Return [X, Y] of the center of cell containing provided text 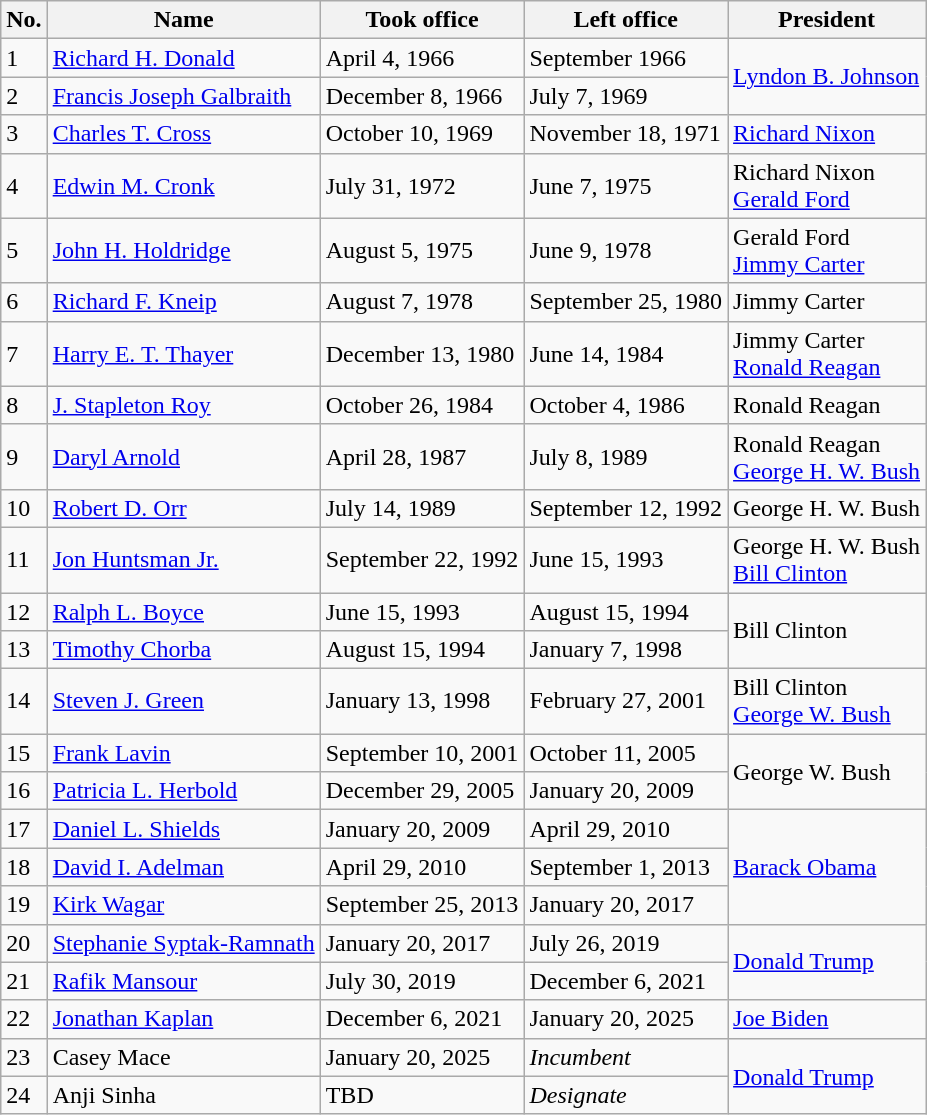
18 [24, 867]
September 25, 1980 [626, 302]
6 [24, 302]
24 [24, 1095]
Casey Mace [184, 1057]
Ronald Reagan [827, 405]
21 [24, 981]
Gerald FordJimmy Carter [827, 250]
5 [24, 250]
Jon Huntsman Jr. [184, 560]
8 [24, 405]
Francis Joseph Galbraith [184, 96]
Name [184, 20]
February 27, 2001 [626, 702]
No. [24, 20]
June 14, 1984 [626, 354]
Designate [626, 1095]
2 [24, 96]
Joe Biden [827, 1019]
9 [24, 456]
January 7, 1998 [626, 650]
August 5, 1975 [422, 250]
September 22, 1992 [422, 560]
Patricia L. Herbold [184, 791]
Ralph L. Boyce [184, 611]
Harry E. T. Thayer [184, 354]
August 7, 1978 [422, 302]
July 8, 1989 [626, 456]
17 [24, 829]
July 26, 2019 [626, 943]
July 14, 1989 [422, 508]
16 [24, 791]
Kirk Wagar [184, 905]
Steven J. Green [184, 702]
Daniel L. Shields [184, 829]
Incumbent [626, 1057]
July 30, 2019 [422, 981]
11 [24, 560]
Took office [422, 20]
Bill ClintonGeorge W. Bush [827, 702]
Anji Sinha [184, 1095]
President [827, 20]
22 [24, 1019]
Timothy Chorba [184, 650]
July 7, 1969 [626, 96]
7 [24, 354]
Left office [626, 20]
3 [24, 134]
June 9, 1978 [626, 250]
George W. Bush [827, 772]
Bill Clinton [827, 630]
December 13, 1980 [422, 354]
Daryl Arnold [184, 456]
Frank Lavin [184, 753]
April 4, 1966 [422, 58]
Ronald ReaganGeorge H. W. Bush [827, 456]
September 25, 2013 [422, 905]
20 [24, 943]
TBD [422, 1095]
December 8, 1966 [422, 96]
June 7, 1975 [626, 186]
Richard F. Kneip [184, 302]
Richard NixonGerald Ford [827, 186]
September 1966 [626, 58]
13 [24, 650]
4 [24, 186]
12 [24, 611]
October 4, 1986 [626, 405]
January 13, 1998 [422, 702]
George H. W. Bush [827, 508]
14 [24, 702]
April 28, 1987 [422, 456]
Jimmy Carter [827, 302]
December 29, 2005 [422, 791]
19 [24, 905]
George H. W. BushBill Clinton [827, 560]
Richard H. Donald [184, 58]
Edwin M. Cronk [184, 186]
Richard Nixon [827, 134]
Rafik Mansour [184, 981]
October 10, 1969 [422, 134]
September 12, 1992 [626, 508]
10 [24, 508]
23 [24, 1057]
J. Stapleton Roy [184, 405]
September 1, 2013 [626, 867]
Barack Obama [827, 867]
Jimmy CarterRonald Reagan [827, 354]
15 [24, 753]
Charles T. Cross [184, 134]
David I. Adelman [184, 867]
July 31, 1972 [422, 186]
Stephanie Syptak-Ramnath [184, 943]
1 [24, 58]
September 10, 2001 [422, 753]
October 26, 1984 [422, 405]
October 11, 2005 [626, 753]
Lyndon B. Johnson [827, 77]
Robert D. Orr [184, 508]
John H. Holdridge [184, 250]
November 18, 1971 [626, 134]
Jonathan Kaplan [184, 1019]
